Capture the cell that displays the provided text and extract its (x, y) central coordinate. 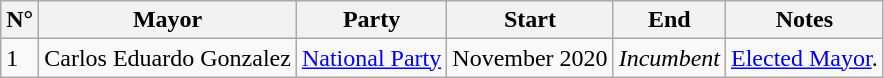
N° (20, 20)
Notes (804, 20)
End (669, 20)
Start (530, 20)
Mayor (168, 20)
Elected Mayor. (804, 58)
Carlos Eduardo Gonzalez (168, 58)
Party (371, 20)
1 (20, 58)
November 2020 (530, 58)
National Party (371, 58)
Incumbent (669, 58)
